Determine the [x, y] coordinate at the center of the cell enclosing the given text.  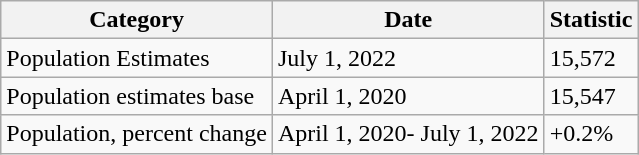
July 1, 2022 [408, 58]
Population Estimates [137, 58]
15,572 [591, 58]
April 1, 2020 [408, 96]
Population estimates base [137, 96]
Population, percent change [137, 134]
+0.2% [591, 134]
Statistic [591, 20]
Category [137, 20]
Date [408, 20]
April 1, 2020- July 1, 2022 [408, 134]
15,547 [591, 96]
